Determine the (X, Y) coordinate at the center of the cell enclosing the given text.  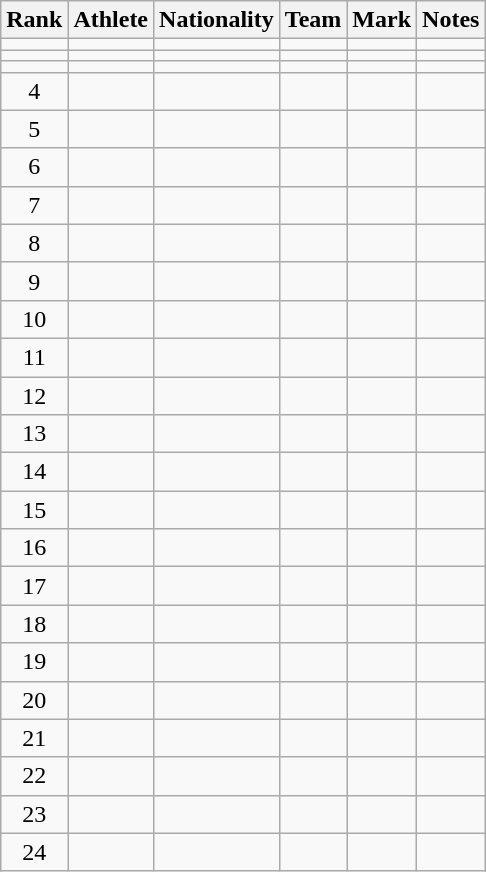
15 (34, 510)
Notes (451, 20)
11 (34, 357)
22 (34, 776)
17 (34, 586)
16 (34, 548)
Nationality (217, 20)
8 (34, 243)
14 (34, 472)
Rank (34, 20)
Mark (382, 20)
20 (34, 700)
Athlete (111, 20)
5 (34, 129)
12 (34, 395)
21 (34, 738)
18 (34, 624)
13 (34, 434)
Team (313, 20)
19 (34, 662)
7 (34, 205)
10 (34, 319)
4 (34, 91)
9 (34, 281)
23 (34, 814)
24 (34, 852)
6 (34, 167)
